Capture the cell that displays the provided text and extract its (x, y) central coordinate. 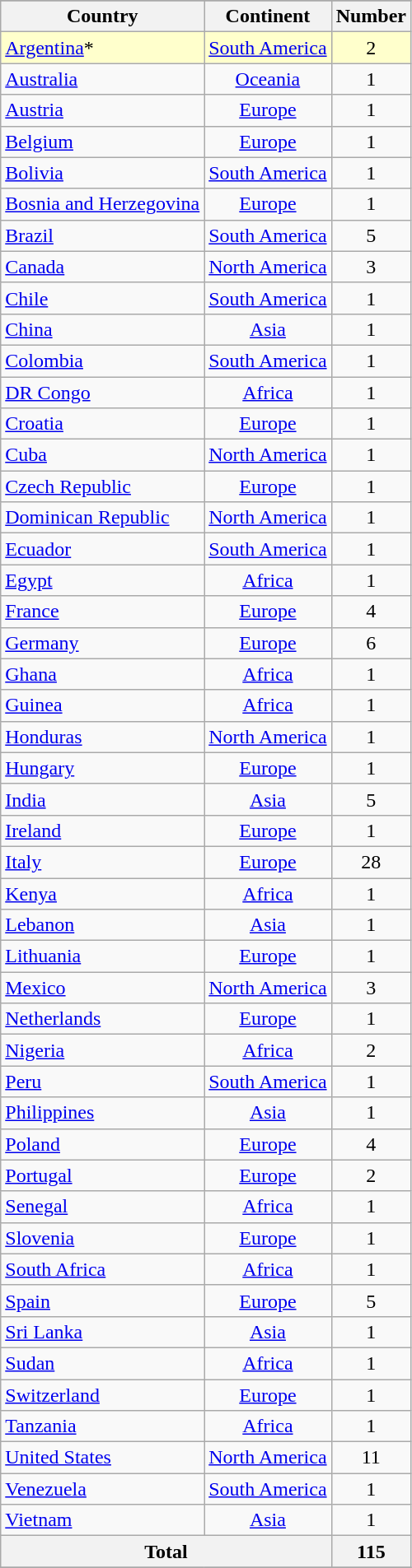
Lebanon (102, 925)
Peru (102, 1082)
28 (371, 862)
United States (102, 1458)
Tanzania (102, 1426)
Mexico (102, 988)
Guinea (102, 705)
Continent (268, 16)
Italy (102, 862)
Spain (102, 1300)
Portugal (102, 1175)
Egypt (102, 580)
Oceania (268, 79)
Venezuela (102, 1489)
India (102, 799)
Nigeria (102, 1050)
Argentina* (102, 48)
South Africa (102, 1269)
Slovenia (102, 1238)
DR Congo (102, 393)
Total (166, 1552)
Belgium (102, 142)
Sri Lanka (102, 1332)
Austria (102, 110)
Ecuador (102, 549)
Canada (102, 267)
Colombia (102, 361)
China (102, 329)
Bosnia and Herzegovina (102, 204)
Senegal (102, 1207)
Philippines (102, 1113)
6 (371, 643)
Netherlands (102, 1019)
Ghana (102, 674)
Dominican Republic (102, 518)
France (102, 612)
Poland (102, 1144)
Honduras (102, 737)
Germany (102, 643)
Sudan (102, 1363)
Chile (102, 298)
Cuba (102, 455)
Bolivia (102, 173)
Ireland (102, 831)
Australia (102, 79)
Croatia (102, 424)
Vietnam (102, 1520)
Switzerland (102, 1395)
Kenya (102, 893)
Number (371, 16)
Brazil (102, 235)
11 (371, 1458)
Country (102, 16)
115 (371, 1552)
Czech Republic (102, 486)
Hungary (102, 768)
Lithuania (102, 956)
